Find where the given text appears and provide that cell's center as (X, Y) coordinate. 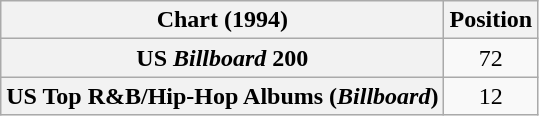
Chart (1994) (222, 20)
12 (491, 96)
US Billboard 200 (222, 58)
Position (491, 20)
US Top R&B/Hip-Hop Albums (Billboard) (222, 96)
72 (491, 58)
